Locate the cell with the specified text and output its (X, Y) center coordinate. 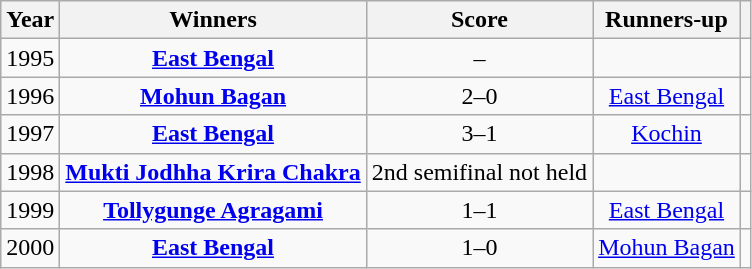
Mukti Jodhha Krira Chakra (213, 172)
Winners (213, 20)
Score (479, 20)
3–1 (479, 134)
2nd semifinal not held (479, 172)
1–1 (479, 210)
Year (30, 20)
1995 (30, 58)
1997 (30, 134)
Runners-up (667, 20)
1–0 (479, 248)
2000 (30, 248)
– (479, 58)
1996 (30, 96)
1999 (30, 210)
Kochin (667, 134)
Tollygunge Agragami (213, 210)
2–0 (479, 96)
1998 (30, 172)
